Provide the [X, Y] coordinate of the cell's center where the given text is located.  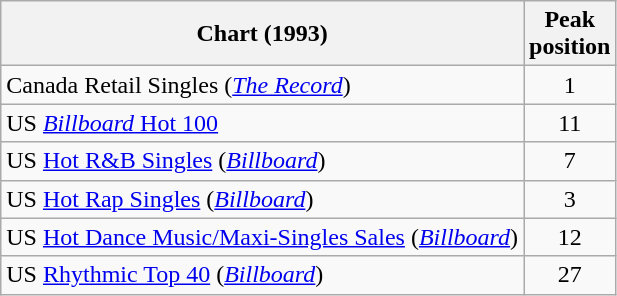
3 [570, 199]
12 [570, 237]
US Billboard Hot 100 [262, 123]
11 [570, 123]
1 [570, 85]
27 [570, 275]
US Hot Dance Music/Maxi-Singles Sales (Billboard) [262, 237]
Peakposition [570, 34]
US Hot R&B Singles (Billboard) [262, 161]
US Rhythmic Top 40 (Billboard) [262, 275]
US Hot Rap Singles (Billboard) [262, 199]
Chart (1993) [262, 34]
7 [570, 161]
Canada Retail Singles (The Record) [262, 85]
